Search for the cell housing the specified text and yield its (x, y) center coordinate. 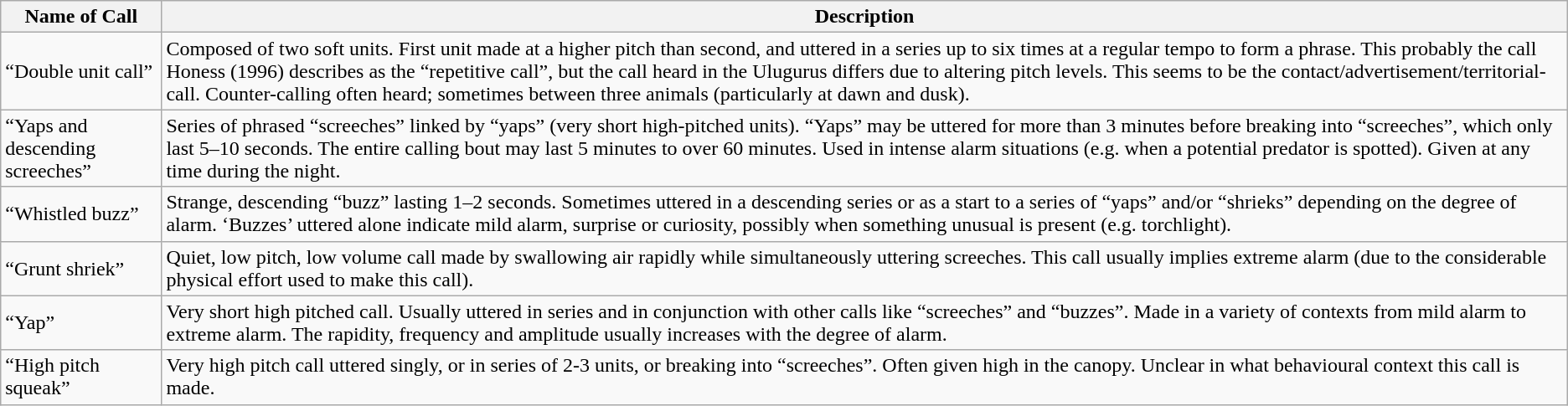
“Whistled buzz” (81, 214)
“High pitch squeak” (81, 377)
Name of Call (81, 17)
“Double unit call” (81, 71)
Description (864, 17)
“Grunt shriek” (81, 268)
“Yap” (81, 323)
“Yaps and descending screeches” (81, 148)
